For the text-containing cell, return its midpoint in (x, y) coordinate format. 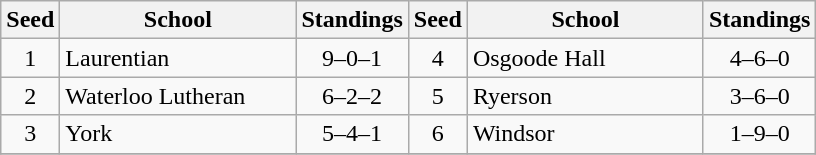
5–4–1 (352, 134)
1 (30, 58)
2 (30, 96)
Windsor (585, 134)
1–9–0 (759, 134)
York (178, 134)
Laurentian (178, 58)
3–6–0 (759, 96)
Osgoode Hall (585, 58)
3 (30, 134)
6 (438, 134)
Ryerson (585, 96)
4–6–0 (759, 58)
6–2–2 (352, 96)
9–0–1 (352, 58)
5 (438, 96)
4 (438, 58)
Waterloo Lutheran (178, 96)
